Identify which cell holds the provided text, then report its (x, y) central coordinate. 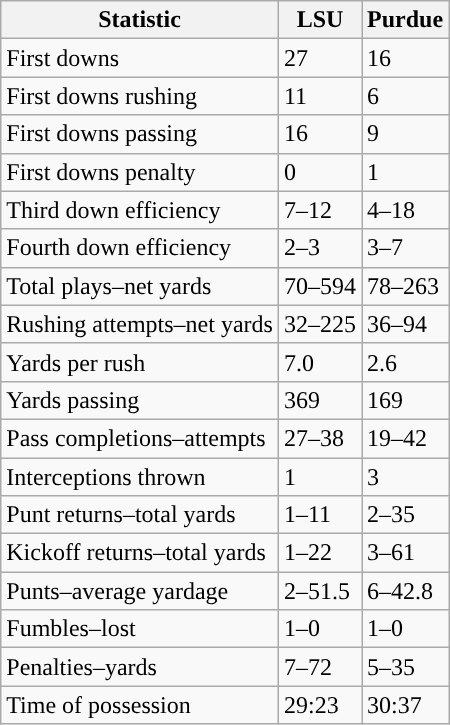
1–11 (320, 515)
78–263 (406, 286)
Time of possession (140, 705)
Kickoff returns–total yards (140, 553)
Yards passing (140, 400)
27–38 (320, 438)
2.6 (406, 362)
0 (320, 172)
29:23 (320, 705)
3–7 (406, 248)
7–72 (320, 667)
169 (406, 400)
19–42 (406, 438)
2–51.5 (320, 591)
First downs penalty (140, 172)
7–12 (320, 210)
369 (320, 400)
2–3 (320, 248)
70–594 (320, 286)
2–35 (406, 515)
9 (406, 134)
Interceptions thrown (140, 477)
6 (406, 96)
Third down efficiency (140, 210)
Total plays–net yards (140, 286)
4–18 (406, 210)
1–22 (320, 553)
27 (320, 58)
36–94 (406, 324)
LSU (320, 20)
3 (406, 477)
7.0 (320, 362)
Punts–average yardage (140, 591)
5–35 (406, 667)
First downs passing (140, 134)
11 (320, 96)
Fumbles–lost (140, 629)
Penalties–yards (140, 667)
Punt returns–total yards (140, 515)
6–42.8 (406, 591)
Pass completions–attempts (140, 438)
First downs (140, 58)
32–225 (320, 324)
30:37 (406, 705)
First downs rushing (140, 96)
3–61 (406, 553)
Fourth down efficiency (140, 248)
Yards per rush (140, 362)
Statistic (140, 20)
Rushing attempts–net yards (140, 324)
Purdue (406, 20)
